Provide the [x, y] coordinate of the cell's center where the given text is located.  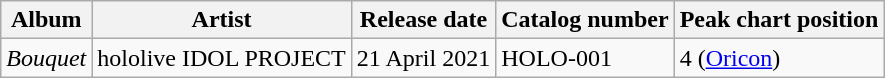
21 April 2021 [423, 58]
Catalog number [585, 20]
Peak chart position [779, 20]
Album [46, 20]
Release date [423, 20]
Bouquet [46, 58]
4 (Oricon) [779, 58]
Artist [222, 20]
hololive IDOL PROJECT [222, 58]
HOLO-001 [585, 58]
